Identify which cell holds the provided text, then report its [x, y] central coordinate. 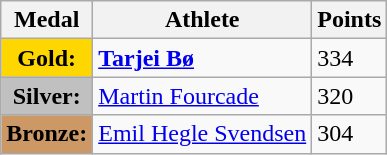
Silver: [47, 96]
Martin Fourcade [202, 96]
Points [350, 20]
320 [350, 96]
Athlete [202, 20]
Bronze: [47, 134]
Medal [47, 20]
Emil Hegle Svendsen [202, 134]
334 [350, 58]
304 [350, 134]
Tarjei Bø [202, 58]
Gold: [47, 58]
